Search for the cell housing the specified text and yield its (x, y) center coordinate. 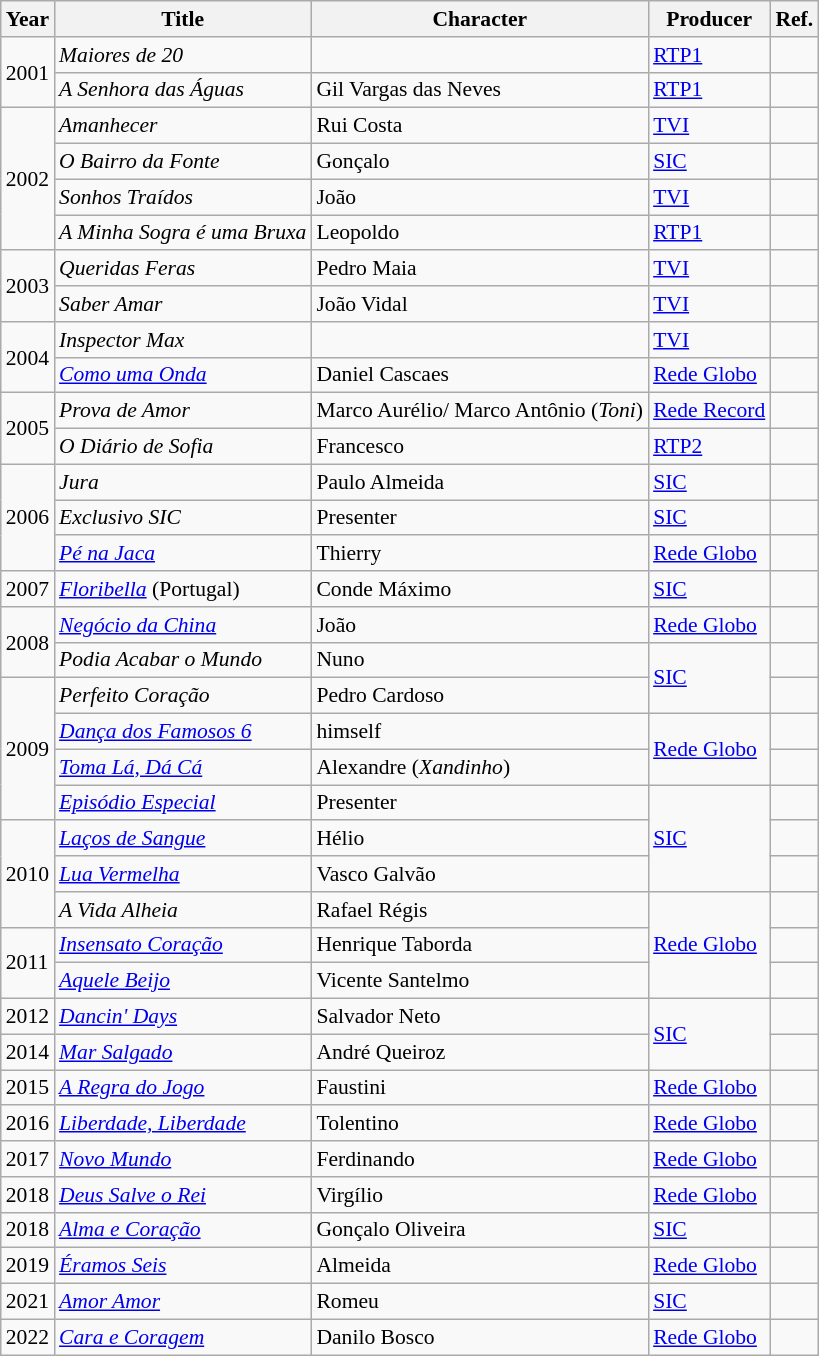
Dança dos Famosos 6 (182, 732)
Leopoldo (480, 233)
2005 (28, 428)
2001 (28, 72)
Floribella (Portugal) (182, 589)
Toma Lá, Dá Cá (182, 767)
RTP2 (709, 447)
Rede Record (709, 411)
2003 (28, 286)
Amor Amor (182, 1302)
A Minha Sogra é uma Bruxa (182, 233)
Pedro Cardoso (480, 696)
A Regra do Jogo (182, 1088)
Inspector Max (182, 340)
Cara e Coragem (182, 1337)
Perfeito Coração (182, 696)
2006 (28, 518)
Rafael Régis (480, 910)
himself (480, 732)
Exclusivo SIC (182, 518)
Alma e Coração (182, 1230)
Marco Aurélio/ Marco Antônio (Toni) (480, 411)
Podia Acabar o Mundo (182, 660)
O Bairro da Fonte (182, 162)
Pedro Maia (480, 269)
Conde Máximo (480, 589)
2007 (28, 589)
Romeu (480, 1302)
Faustini (480, 1088)
Rui Costa (480, 126)
2009 (28, 749)
Negócio da China (182, 625)
Alexandre (Xandinho) (480, 767)
Gonçalo Oliveira (480, 1230)
Thierry (480, 554)
Year (28, 19)
Character (480, 19)
2016 (28, 1124)
Daniel Cascaes (480, 375)
Salvador Neto (480, 1017)
Lua Vermelha (182, 874)
Como uma Onda (182, 375)
2019 (28, 1266)
A Senhora das Águas (182, 90)
André Queiroz (480, 1052)
2014 (28, 1052)
Saber Amar (182, 304)
Dancin' Days (182, 1017)
Almeida (480, 1266)
2012 (28, 1017)
Virgílio (480, 1195)
Gil Vargas das Neves (480, 90)
Jura (182, 482)
Ref. (794, 19)
Title (182, 19)
2004 (28, 358)
2011 (28, 962)
Henrique Taborda (480, 945)
Liberdade, Liberdade (182, 1124)
Deus Salve o Rei (182, 1195)
Tolentino (480, 1124)
Laços de Sangue (182, 839)
Queridas Feras (182, 269)
Aquele Beijo (182, 981)
2010 (28, 874)
Danilo Bosco (480, 1337)
João Vidal (480, 304)
Amanhecer (182, 126)
Paulo Almeida (480, 482)
Francesco (480, 447)
Producer (709, 19)
Pé na Jaca (182, 554)
A Vida Alheia (182, 910)
Episódio Especial (182, 803)
Hélio (480, 839)
2002 (28, 179)
2008 (28, 642)
Nuno (480, 660)
Vasco Galvão (480, 874)
2022 (28, 1337)
Mar Salgado (182, 1052)
Ferdinando (480, 1159)
Maiores de 20 (182, 55)
Novo Mundo (182, 1159)
O Diário de Sofia (182, 447)
Prova de Amor (182, 411)
Insensato Coração (182, 945)
Gonçalo (480, 162)
2015 (28, 1088)
2017 (28, 1159)
2021 (28, 1302)
Sonhos Traídos (182, 197)
Vicente Santelmo (480, 981)
Éramos Seis (182, 1266)
